Locate the cell with the specified text and output its (X, Y) center coordinate. 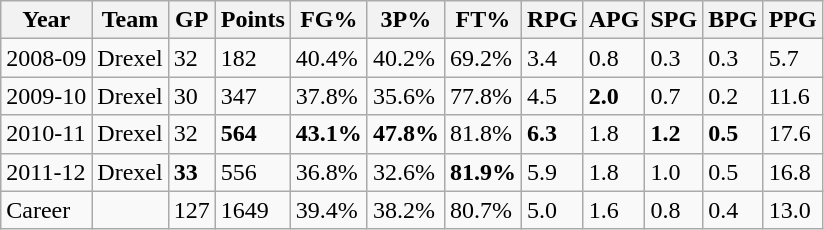
32.6% (406, 172)
30 (192, 96)
38.2% (406, 210)
556 (252, 172)
564 (252, 134)
5.9 (552, 172)
40.4% (328, 58)
17.6 (792, 134)
13.0 (792, 210)
33 (192, 172)
Points (252, 20)
1.0 (674, 172)
1.2 (674, 134)
16.8 (792, 172)
6.3 (552, 134)
0.2 (733, 96)
81.8% (482, 134)
35.6% (406, 96)
4.5 (552, 96)
11.6 (792, 96)
Year (46, 20)
1649 (252, 210)
3P% (406, 20)
SPG (674, 20)
FG% (328, 20)
2010-11 (46, 134)
127 (192, 210)
RPG (552, 20)
36.8% (328, 172)
47.8% (406, 134)
182 (252, 58)
FT% (482, 20)
3.4 (552, 58)
APG (614, 20)
Career (46, 210)
Team (130, 20)
2.0 (614, 96)
81.9% (482, 172)
40.2% (406, 58)
GP (192, 20)
2009-10 (46, 96)
0.4 (733, 210)
2008-09 (46, 58)
BPG (733, 20)
PPG (792, 20)
2011-12 (46, 172)
43.1% (328, 134)
1.6 (614, 210)
347 (252, 96)
80.7% (482, 210)
0.7 (674, 96)
37.8% (328, 96)
77.8% (482, 96)
39.4% (328, 210)
5.7 (792, 58)
69.2% (482, 58)
5.0 (552, 210)
